Output the [x, y] coordinate of the center of the cell containing the given text.  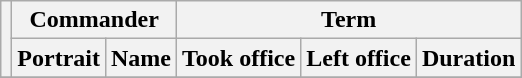
Term [349, 20]
Name [140, 58]
Portrait [59, 58]
Took office [239, 58]
Commander [94, 20]
Duration [468, 58]
Left office [359, 58]
